Return (X, Y) of the center of cell containing provided text 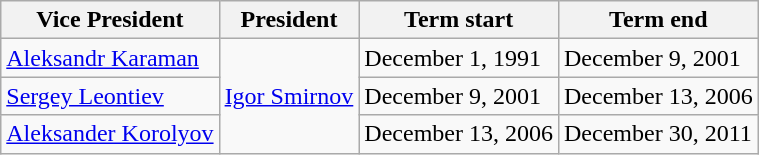
December 1, 1991 (459, 58)
Term start (459, 20)
Aleksander Korolyov (110, 134)
December 30, 2011 (658, 134)
Vice President (110, 20)
Aleksandr Karaman (110, 58)
Term end (658, 20)
President (289, 20)
Igor Smirnov (289, 96)
Sergey Leontiev (110, 96)
